Scan for the cell matching the given text and deliver its (x, y) coordinate at center. 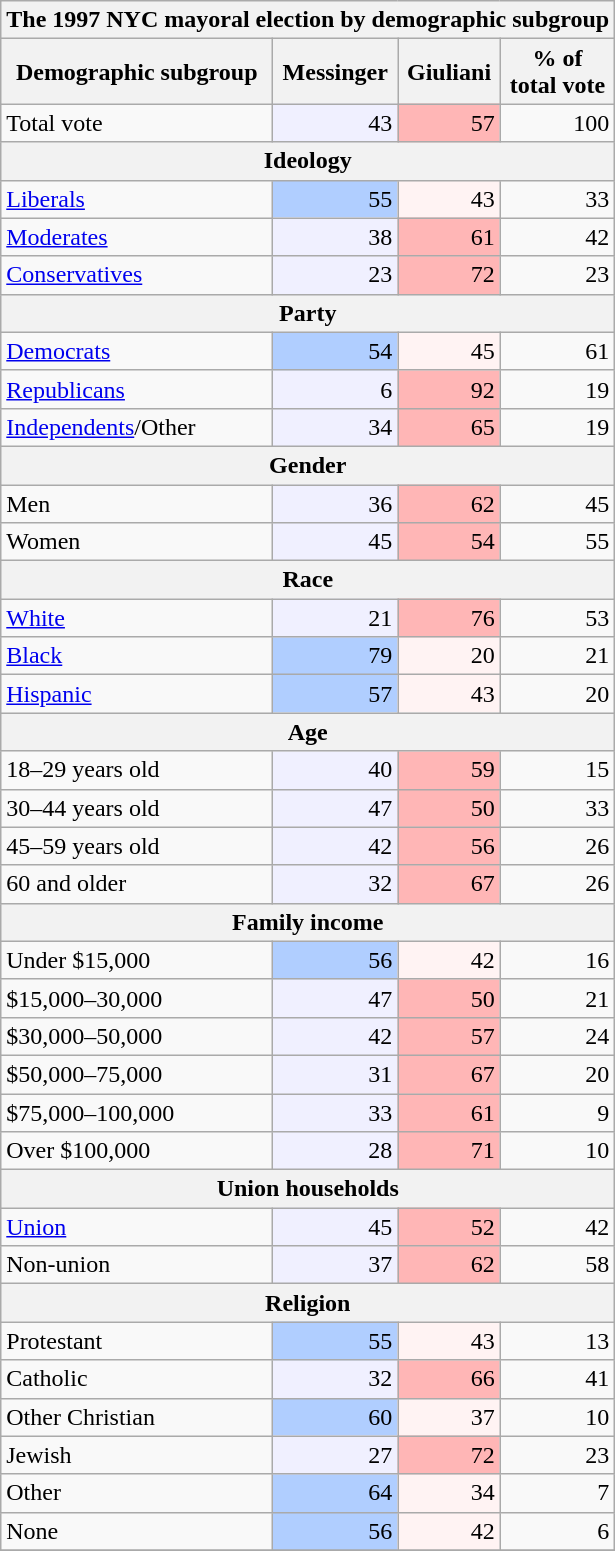
71 (449, 1151)
28 (336, 1151)
60 (336, 1417)
76 (449, 618)
Jewish (137, 1455)
Party (308, 313)
58 (557, 1265)
Moderates (137, 237)
36 (336, 503)
64 (336, 1493)
The 1997 NYC mayoral election by demographic subgroup (308, 20)
16 (557, 960)
Democrats (137, 351)
40 (336, 770)
Catholic (137, 1379)
66 (449, 1379)
30–44 years old (137, 808)
Hispanic (137, 694)
18–29 years old (137, 770)
Messinger (336, 72)
Men (137, 503)
Gender (308, 465)
31 (336, 1074)
Age (308, 732)
$50,000–75,000 (137, 1074)
$15,000–30,000 (137, 998)
Liberals (137, 199)
27 (336, 1455)
100 (557, 123)
$30,000–50,000 (137, 1036)
24 (557, 1036)
Independents/Other (137, 427)
60 and older (137, 884)
Union households (308, 1189)
13 (557, 1341)
Demographic subgroup (137, 72)
Women (137, 542)
15 (557, 770)
79 (336, 656)
45–59 years old (137, 846)
Under $15,000 (137, 960)
59 (449, 770)
53 (557, 618)
52 (449, 1227)
Black (137, 656)
9 (557, 1113)
92 (449, 389)
$75,000–100,000 (137, 1113)
Union (137, 1227)
Conservatives (137, 275)
None (137, 1531)
38 (336, 237)
Other Christian (137, 1417)
Ideology (308, 161)
Protestant (137, 1341)
Non-union (137, 1265)
% oftotal vote (557, 72)
Other (137, 1493)
65 (449, 427)
Giuliani (449, 72)
White (137, 618)
Total vote (137, 123)
Republicans (137, 389)
Over $100,000 (137, 1151)
Religion (308, 1303)
Family income (308, 922)
Race (308, 580)
7 (557, 1493)
41 (557, 1379)
